Locate the cell with the specified text and output its [X, Y] center coordinate. 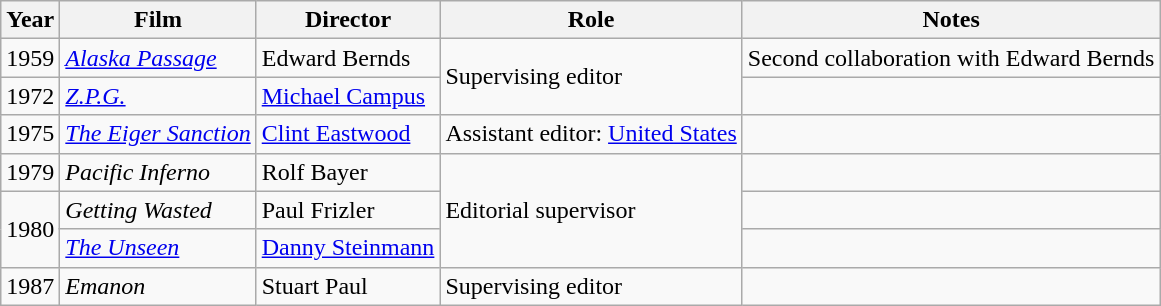
1972 [30, 96]
Stuart Paul [348, 286]
Year [30, 20]
Second collaboration with Edward Bernds [951, 58]
1979 [30, 172]
Notes [951, 20]
Edward Bernds [348, 58]
1987 [30, 286]
1980 [30, 229]
Rolf Bayer [348, 172]
1975 [30, 134]
Clint Eastwood [348, 134]
Alaska Passage [158, 58]
Getting Wasted [158, 210]
Paul Frizler [348, 210]
Emanon [158, 286]
Film [158, 20]
1959 [30, 58]
The Unseen [158, 248]
Assistant editor: United States [591, 134]
Role [591, 20]
Pacific Inferno [158, 172]
Director [348, 20]
The Eiger Sanction [158, 134]
Danny Steinmann [348, 248]
Z.P.G. [158, 96]
Editorial supervisor [591, 210]
Michael Campus [348, 96]
